Return (x, y) of the center of cell containing provided text 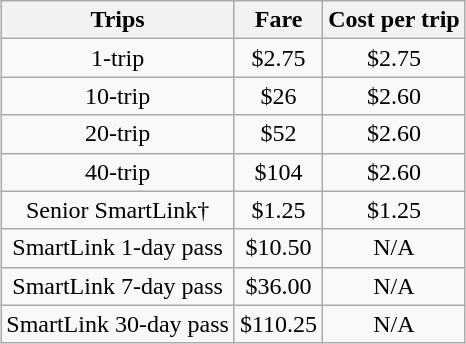
Cost per trip (394, 20)
Trips (118, 20)
$36.00 (278, 286)
SmartLink 30-day pass (118, 324)
Senior SmartLink† (118, 210)
$52 (278, 134)
10-trip (118, 96)
SmartLink 7-day pass (118, 286)
20-trip (118, 134)
1-trip (118, 58)
$110.25 (278, 324)
SmartLink 1-day pass (118, 248)
Fare (278, 20)
$10.50 (278, 248)
$26 (278, 96)
$104 (278, 172)
40-trip (118, 172)
